Output the [X, Y] coordinate of the center of the cell containing the given text.  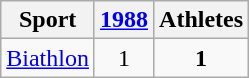
Sport [48, 20]
Athletes [202, 20]
1988 [124, 20]
Biathlon [48, 58]
